Locate the cell with the specified text and output its (x, y) center coordinate. 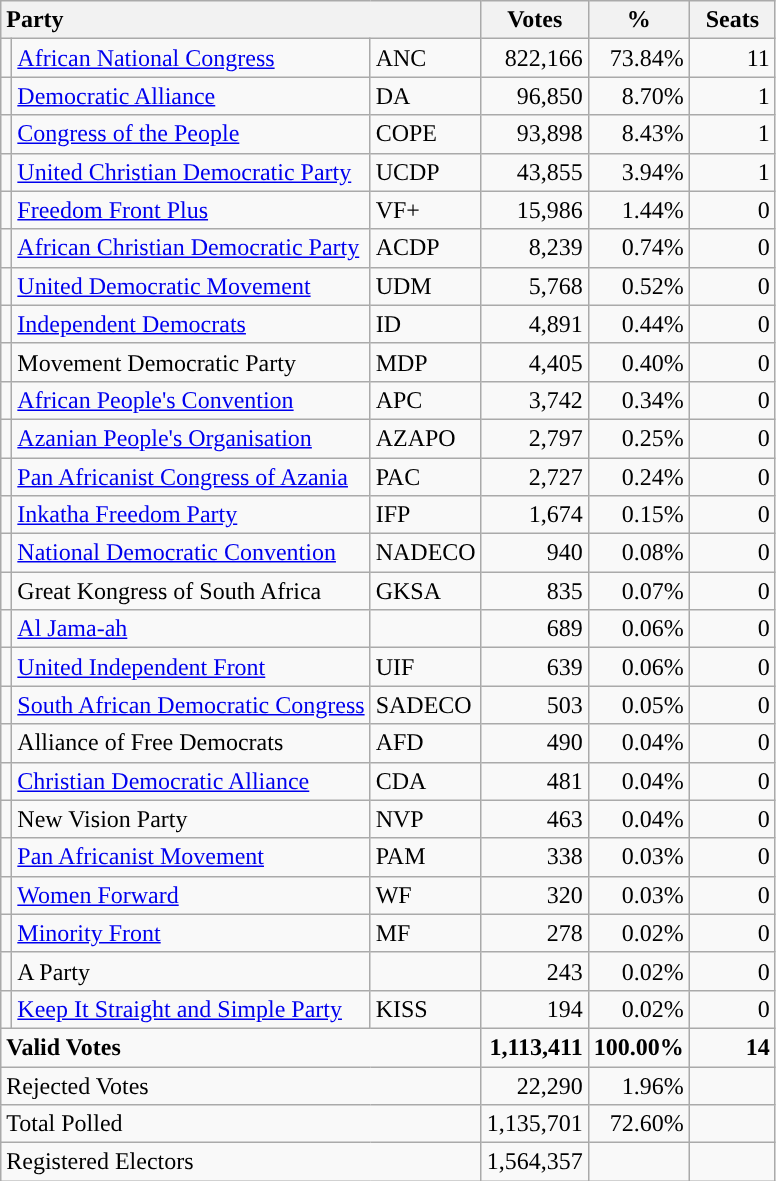
1,674 (534, 515)
Pan Africanist Movement (191, 857)
0.25% (638, 438)
ANC (426, 58)
Keep It Straight and Simple Party (191, 1009)
0.24% (638, 477)
African People's Convention (191, 400)
8.43% (638, 134)
Christian Democratic Alliance (191, 781)
Al Jama-ah (191, 629)
1.96% (638, 1085)
3,742 (534, 400)
8,239 (534, 248)
194 (534, 1009)
SADECO (426, 705)
2,797 (534, 438)
481 (534, 781)
72.60% (638, 1124)
WF (426, 895)
822,166 (534, 58)
22,290 (534, 1085)
Independent Democrats (191, 324)
14 (732, 1047)
COPE (426, 134)
IFP (426, 515)
South African Democratic Congress (191, 705)
1,113,411 (534, 1047)
African National Congress (191, 58)
UDM (426, 286)
0.34% (638, 400)
NVP (426, 819)
3.94% (638, 172)
Votes (534, 20)
ACDP (426, 248)
Freedom Front Plus (191, 210)
AZAPO (426, 438)
0.08% (638, 553)
0.52% (638, 286)
PAM (426, 857)
Registered Electors (241, 1162)
Movement Democratic Party (191, 362)
KISS (426, 1009)
CDA (426, 781)
Rejected Votes (241, 1085)
43,855 (534, 172)
% (638, 20)
Inkatha Freedom Party (191, 515)
Congress of the People (191, 134)
15,986 (534, 210)
GKSA (426, 591)
639 (534, 667)
ID (426, 324)
Pan Africanist Congress of Azania (191, 477)
463 (534, 819)
93,898 (534, 134)
243 (534, 971)
5,768 (534, 286)
0.40% (638, 362)
United Independent Front (191, 667)
Party (241, 20)
Azanian People's Organisation (191, 438)
0.74% (638, 248)
320 (534, 895)
338 (534, 857)
96,850 (534, 96)
AFD (426, 743)
UIF (426, 667)
0.15% (638, 515)
73.84% (638, 58)
1.44% (638, 210)
National Democratic Convention (191, 553)
689 (534, 629)
Alliance of Free Democrats (191, 743)
MF (426, 933)
Total Polled (241, 1124)
Women Forward (191, 895)
Valid Votes (241, 1047)
1,564,357 (534, 1162)
0.07% (638, 591)
503 (534, 705)
8.70% (638, 96)
835 (534, 591)
MDP (426, 362)
Minority Front (191, 933)
UCDP (426, 172)
Great Kongress of South Africa (191, 591)
11 (732, 58)
VF+ (426, 210)
0.44% (638, 324)
Seats (732, 20)
African Christian Democratic Party (191, 248)
Democratic Alliance (191, 96)
490 (534, 743)
0.05% (638, 705)
NADECO (426, 553)
4,891 (534, 324)
100.00% (638, 1047)
A Party (191, 971)
1,135,701 (534, 1124)
DA (426, 96)
APC (426, 400)
New Vision Party (191, 819)
United Christian Democratic Party (191, 172)
278 (534, 933)
United Democratic Movement (191, 286)
PAC (426, 477)
4,405 (534, 362)
940 (534, 553)
2,727 (534, 477)
